Determine the (x, y) coordinate at the center of the cell enclosing the given text.  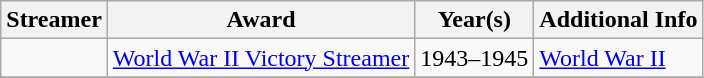
Streamer (54, 20)
Additional Info (618, 20)
Year(s) (474, 20)
1943–1945 (474, 58)
World War II (618, 58)
World War II Victory Streamer (260, 58)
Award (260, 20)
